From the cell containing the given text, extract its center point as (X, Y) coordinate. 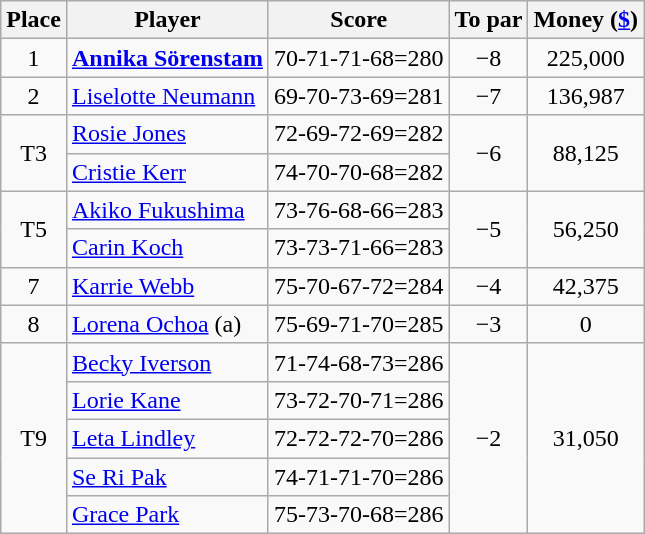
−3 (488, 324)
Money ($) (586, 20)
42,375 (586, 286)
Liselotte Neumann (167, 96)
−6 (488, 153)
Lorie Kane (167, 400)
Lorena Ochoa (a) (167, 324)
Rosie Jones (167, 134)
73-73-71-66=283 (358, 248)
−2 (488, 438)
69-70-73-69=281 (358, 96)
T5 (34, 229)
0 (586, 324)
T3 (34, 153)
225,000 (586, 58)
−8 (488, 58)
2 (34, 96)
74-71-71-70=286 (358, 477)
Becky Iverson (167, 362)
Se Ri Pak (167, 477)
56,250 (586, 229)
73-72-70-71=286 (358, 400)
Player (167, 20)
−7 (488, 96)
72-69-72-69=282 (358, 134)
7 (34, 286)
Karrie Webb (167, 286)
Annika Sörenstam (167, 58)
75-73-70-68=286 (358, 515)
−5 (488, 229)
Place (34, 20)
Akiko Fukushima (167, 210)
71-74-68-73=286 (358, 362)
−4 (488, 286)
Leta Lindley (167, 438)
1 (34, 58)
88,125 (586, 153)
74-70-70-68=282 (358, 172)
72-72-72-70=286 (358, 438)
Score (358, 20)
To par (488, 20)
136,987 (586, 96)
73-76-68-66=283 (358, 210)
Carin Koch (167, 248)
Cristie Kerr (167, 172)
8 (34, 324)
31,050 (586, 438)
70-71-71-68=280 (358, 58)
Grace Park (167, 515)
T9 (34, 438)
75-69-71-70=285 (358, 324)
75-70-67-72=284 (358, 286)
